Identify which cell holds the provided text, then report its [X, Y] central coordinate. 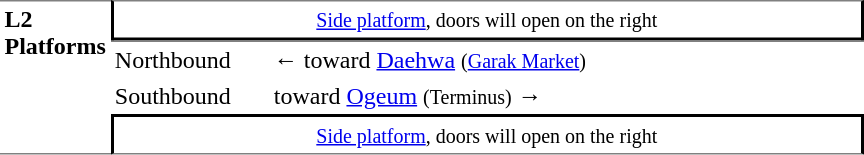
Southbound [190, 96]
toward Ogeum (Terminus) → [566, 96]
Northbound [190, 59]
← toward Daehwa (Garak Market) [566, 59]
L2Platforms [55, 77]
